Scan for the cell matching the given text and deliver its [x, y] coordinate at center. 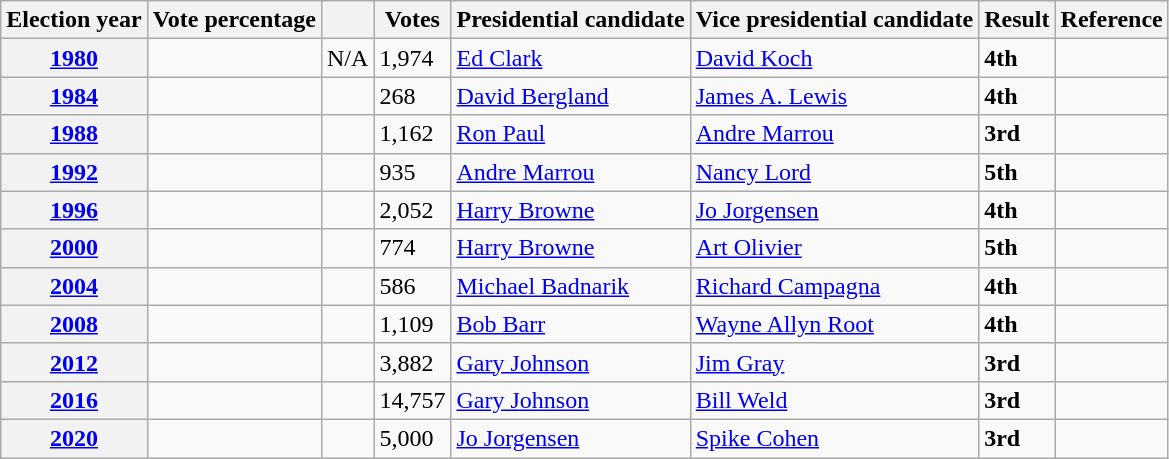
Bill Weld [834, 400]
Jim Gray [834, 362]
Reference [1112, 20]
2012 [74, 362]
14,757 [412, 400]
2,052 [412, 210]
1,109 [412, 324]
N/A [347, 58]
2016 [74, 400]
Ron Paul [570, 134]
268 [412, 96]
2008 [74, 324]
Art Olivier [834, 248]
Richard Campagna [834, 286]
1,974 [412, 58]
Spike Cohen [834, 438]
Result [1017, 20]
1996 [74, 210]
Presidential candidate [570, 20]
1,162 [412, 134]
Bob Barr [570, 324]
1988 [74, 134]
Ed Clark [570, 58]
Election year [74, 20]
3,882 [412, 362]
1980 [74, 58]
2020 [74, 438]
Michael Badnarik [570, 286]
Vice presidential candidate [834, 20]
Vote percentage [234, 20]
David Koch [834, 58]
1992 [74, 172]
774 [412, 248]
586 [412, 286]
935 [412, 172]
2004 [74, 286]
1984 [74, 96]
Votes [412, 20]
Wayne Allyn Root [834, 324]
Nancy Lord [834, 172]
2000 [74, 248]
David Bergland [570, 96]
5,000 [412, 438]
James A. Lewis [834, 96]
